Scan for the cell matching the given text and deliver its [X, Y] coordinate at center. 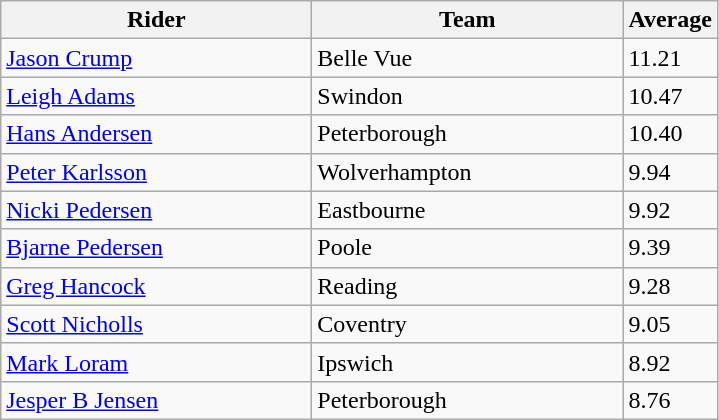
10.40 [670, 134]
9.05 [670, 324]
Leigh Adams [156, 96]
9.94 [670, 172]
Wolverhampton [468, 172]
Rider [156, 20]
Team [468, 20]
Peter Karlsson [156, 172]
Swindon [468, 96]
Jason Crump [156, 58]
10.47 [670, 96]
Coventry [468, 324]
9.92 [670, 210]
8.76 [670, 400]
Belle Vue [468, 58]
Reading [468, 286]
Ipswich [468, 362]
Mark Loram [156, 362]
Bjarne Pedersen [156, 248]
Hans Andersen [156, 134]
Nicki Pedersen [156, 210]
8.92 [670, 362]
Average [670, 20]
9.28 [670, 286]
9.39 [670, 248]
Poole [468, 248]
Scott Nicholls [156, 324]
Eastbourne [468, 210]
11.21 [670, 58]
Greg Hancock [156, 286]
Jesper B Jensen [156, 400]
